Return [X, Y] of the center of cell containing provided text 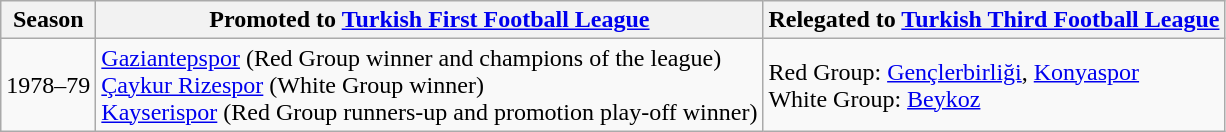
Promoted to Turkish First Football League [430, 20]
Season [48, 20]
1978–79 [48, 85]
Relegated to Turkish Third Football League [994, 20]
Red Group: Gençlerbirliği, KonyasporWhite Group: Beykoz [994, 85]
